Return the [X, Y] coordinate for the center point of the cell that contains the specified text.  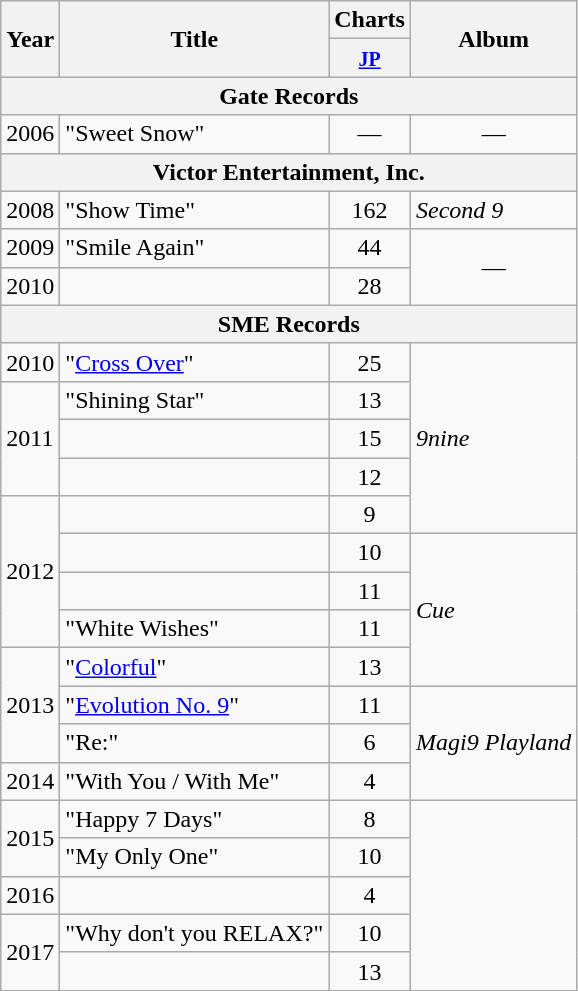
2006 [30, 134]
2009 [30, 248]
"With You / With Me" [194, 781]
"Cross Over" [194, 362]
Charts [370, 20]
"Shining Star" [194, 400]
9 [370, 515]
"Why don't you RELAX?" [194, 933]
2015 [30, 838]
JP [370, 58]
28 [370, 286]
Title [194, 39]
8 [370, 819]
44 [370, 248]
12 [370, 477]
Year [30, 39]
SME Records [289, 324]
"Evolution No. 9" [194, 705]
2012 [30, 572]
"Sweet Snow" [194, 134]
Second 9 [493, 210]
"Re:" [194, 743]
2013 [30, 705]
2017 [30, 952]
2016 [30, 895]
Cue [493, 610]
162 [370, 210]
2011 [30, 438]
2014 [30, 781]
6 [370, 743]
"White Wishes" [194, 629]
2008 [30, 210]
Gate Records [289, 96]
9nine [493, 438]
"Happy 7 Days" [194, 819]
Victor Entertainment, Inc. [289, 172]
"Smile Again" [194, 248]
"My Only One" [194, 857]
15 [370, 438]
25 [370, 362]
Magi9 Playland [493, 743]
"Show Time" [194, 210]
"Colorful" [194, 667]
Album [493, 39]
